Provide the (X, Y) coordinate of the cell's center where the given text is located.  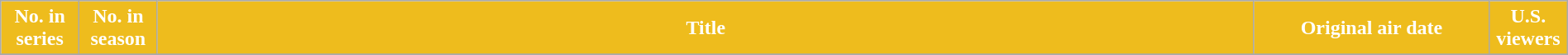
No. inseason (117, 28)
Original air date (1371, 28)
No. inseries (40, 28)
Title (705, 28)
U.S. viewers (1528, 28)
